Extract the (x, y) coordinate from the center of the cell holding the provided text.  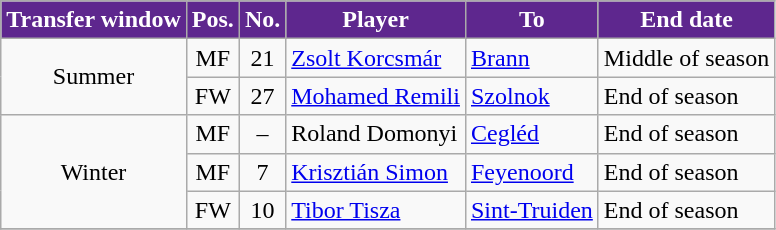
7 (262, 172)
Player (376, 20)
Cegléd (532, 134)
Winter (94, 172)
Transfer window (94, 20)
Krisztián Simon (376, 172)
Roland Domonyi (376, 134)
27 (262, 96)
Brann (532, 58)
Zsolt Korcsmár (376, 58)
Mohamed Remili (376, 96)
Middle of season (686, 58)
Summer (94, 77)
21 (262, 58)
10 (262, 210)
Szolnok (532, 96)
Feyenoord (532, 172)
Pos. (212, 20)
Tibor Tisza (376, 210)
Sint-Truiden (532, 210)
End date (686, 20)
No. (262, 20)
To (532, 20)
– (262, 134)
